Find where the given text appears and provide that cell's center as [x, y] coordinate. 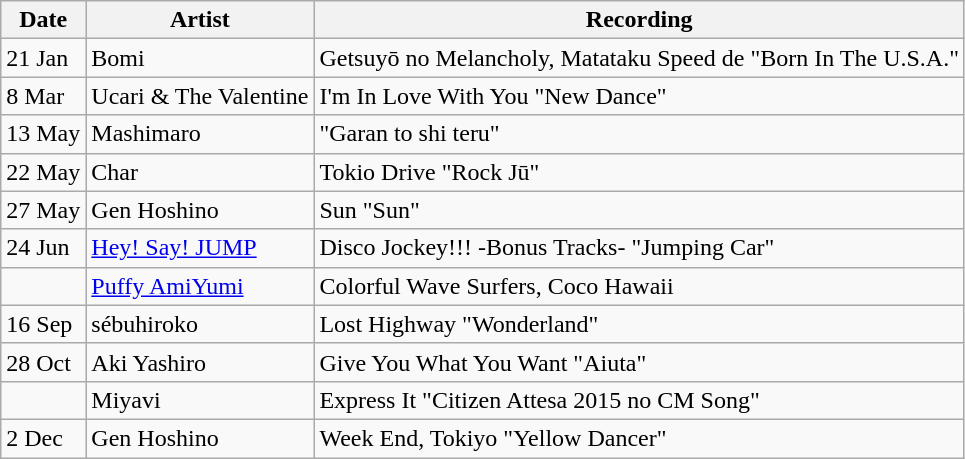
Give You What You Want "Aiuta" [640, 362]
Recording [640, 20]
Aki Yashiro [200, 362]
13 May [44, 134]
Char [200, 172]
Hey! Say! JUMP [200, 248]
Date [44, 20]
Tokio Drive "Rock Jū" [640, 172]
I'm In Love With You "New Dance" [640, 96]
Sun "Sun" [640, 210]
Ucari & The Valentine [200, 96]
Week End, Tokiyo "Yellow Dancer" [640, 438]
Getsuyō no Melancholy, Matataku Speed de "Born In The U.S.A." [640, 58]
"Garan to shi teru" [640, 134]
Colorful Wave Surfers, Coco Hawaii [640, 286]
24 Jun [44, 248]
Lost Highway "Wonderland" [640, 324]
8 Mar [44, 96]
Bomi [200, 58]
Express It "Citizen Attesa 2015 no CM Song" [640, 400]
28 Oct [44, 362]
Puffy AmiYumi [200, 286]
sébuhiroko [200, 324]
21 Jan [44, 58]
2 Dec [44, 438]
Miyavi [200, 400]
22 May [44, 172]
Disco Jockey!!! -Bonus Tracks- "Jumping Car" [640, 248]
16 Sep [44, 324]
Artist [200, 20]
27 May [44, 210]
Mashimaro [200, 134]
